Find where the given text appears and provide that cell's center as (x, y) coordinate. 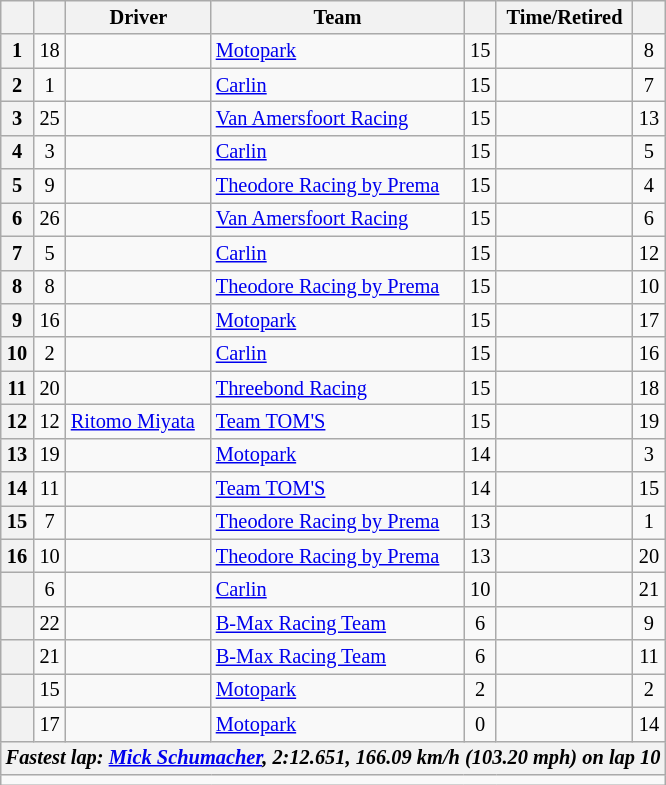
Threebond Racing (338, 388)
Fastest lap: Mick Schumacher, 2:12.651, 166.09 km/h (103.20 mph) on lap 10 (334, 758)
26 (50, 219)
22 (50, 623)
Team (338, 17)
0 (480, 724)
25 (50, 118)
Driver (138, 17)
Time/Retired (564, 17)
Ritomo Miyata (138, 421)
